Scan for the cell matching the given text and deliver its [x, y] coordinate at center. 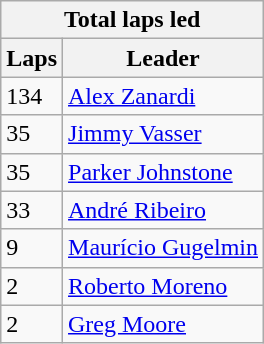
134 [32, 96]
Jimmy Vasser [164, 134]
Greg Moore [164, 324]
André Ribeiro [164, 210]
Total laps led [132, 20]
Parker Johnstone [164, 172]
Roberto Moreno [164, 286]
33 [32, 210]
Alex Zanardi [164, 96]
9 [32, 248]
Laps [32, 58]
Maurício Gugelmin [164, 248]
Leader [164, 58]
